Search for the cell housing the specified text and yield its [X, Y] center coordinate. 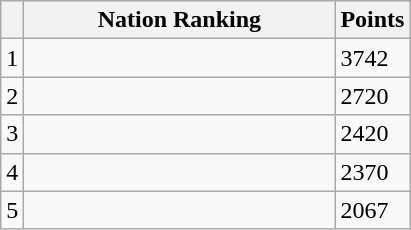
1 [12, 58]
3742 [372, 58]
2067 [372, 210]
2370 [372, 172]
3 [12, 134]
2420 [372, 134]
Points [372, 20]
4 [12, 172]
2 [12, 96]
Nation Ranking [180, 20]
2720 [372, 96]
5 [12, 210]
